Return (x, y) of the center of cell containing provided text 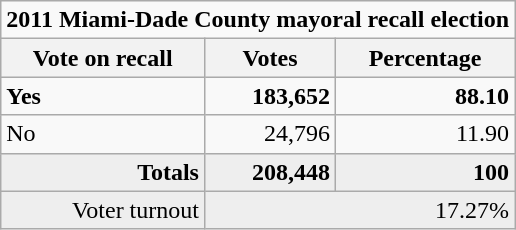
Totals (103, 172)
Percentage (426, 58)
Vote on recall (103, 58)
Voter turnout (103, 210)
11.90 (426, 134)
100 (426, 172)
88.10 (426, 96)
Votes (270, 58)
183,652 (270, 96)
Yes (103, 96)
No (103, 134)
2011 Miami-Dade County mayoral recall election (258, 20)
17.27% (359, 210)
208,448 (270, 172)
24,796 (270, 134)
